For the text-containing cell, return its midpoint in (x, y) coordinate format. 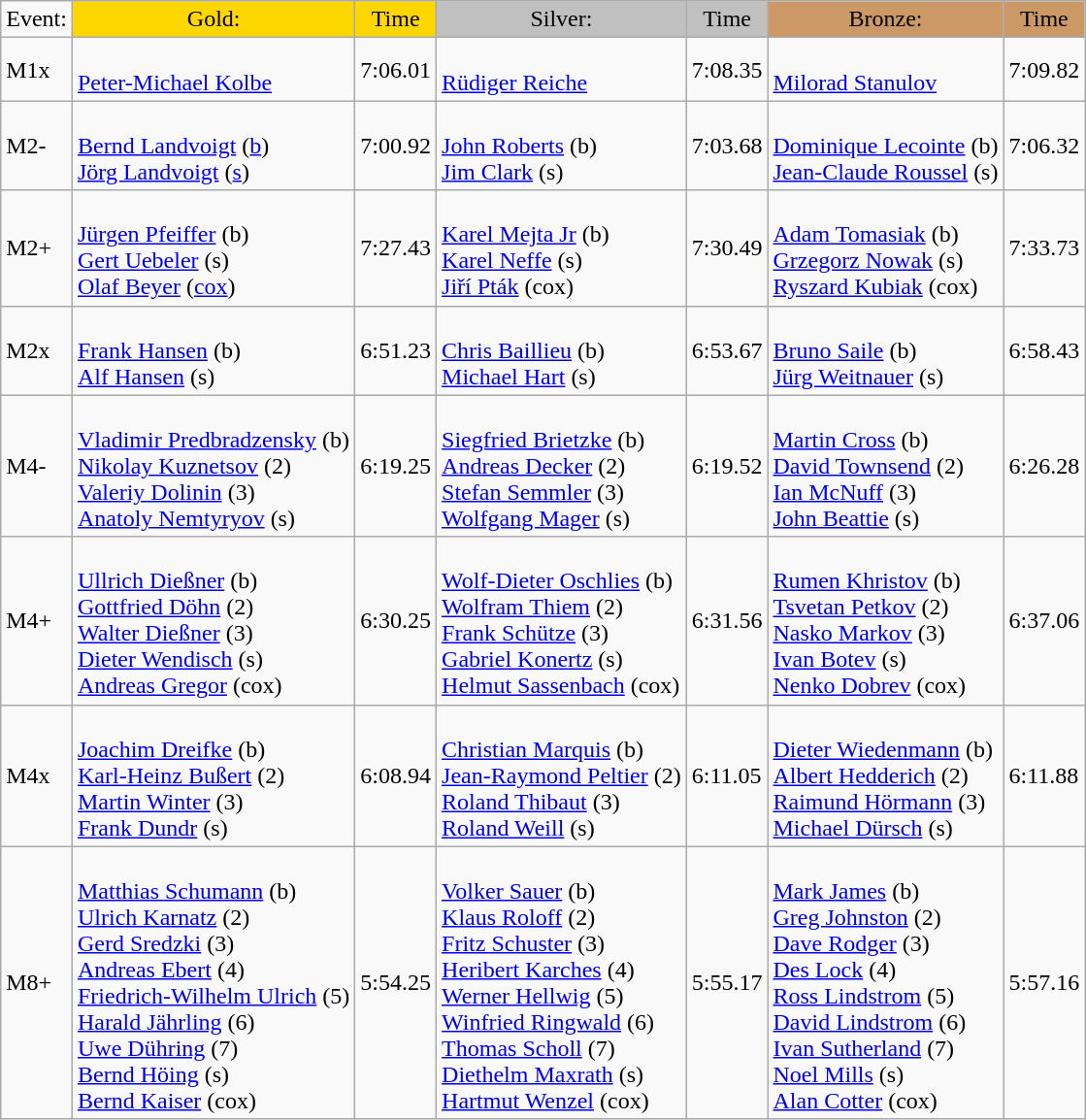
M4x (37, 775)
6:51.23 (396, 350)
Martin Cross (b) David Townsend (2) Ian McNuff (3) John Beattie (s) (885, 466)
Milorad Stanulov (885, 70)
6:53.67 (727, 350)
M1x (37, 70)
Siegfried Brietzke (b) Andreas Decker (2) Stefan Semmler (3) Wolfgang Mager (s) (562, 466)
6:31.56 (727, 621)
Dominique Lecointe (b) Jean-Claude Roussel (s) (885, 146)
7:27.43 (396, 248)
7:03.68 (727, 146)
Joachim Dreifke (b) Karl-Heinz Bußert (2) Martin Winter (3) Frank Dundr (s) (214, 775)
7:00.92 (396, 146)
Karel Mejta Jr (b) Karel Neffe (s) Jiří Pták (cox) (562, 248)
6:30.25 (396, 621)
Dieter Wiedenmann (b) Albert Hedderich (2) Raimund Hörmann (3) Michael Dürsch (s) (885, 775)
John Roberts (b) Jim Clark (s) (562, 146)
7:09.82 (1044, 70)
5:54.25 (396, 982)
Event: (37, 19)
6:11.88 (1044, 775)
6:37.06 (1044, 621)
Ullrich Dießner (b) Gottfried Döhn (2) Walter Dießner (3) Dieter Wendisch (s) Andreas Gregor (cox) (214, 621)
Bronze: (885, 19)
6:26.28 (1044, 466)
Jürgen Pfeiffer (b) Gert Uebeler (s) Olaf Beyer (cox) (214, 248)
Vladimir Predbradzensky (b) Nikolay Kuznetsov (2) Valeriy Dolinin (3) Anatoly Nemtyryov (s) (214, 466)
Rüdiger Reiche (562, 70)
Silver: (562, 19)
6:58.43 (1044, 350)
5:57.16 (1044, 982)
Bernd Landvoigt (b) Jörg Landvoigt (s) (214, 146)
6:11.05 (727, 775)
7:06.32 (1044, 146)
M8+ (37, 982)
6:19.52 (727, 466)
M2x (37, 350)
Gold: (214, 19)
Wolf-Dieter Oschlies (b) Wolfram Thiem (2) Frank Schütze (3)Gabriel Konertz (s)Helmut Sassenbach (cox) (562, 621)
Frank Hansen (b) Alf Hansen (s) (214, 350)
7:06.01 (396, 70)
Bruno Saile (b) Jürg Weitnauer (s) (885, 350)
Peter-Michael Kolbe (214, 70)
5:55.17 (727, 982)
Rumen Khristov (b) Tsvetan Petkov (2) Nasko Markov (3) Ivan Botev (s) Nenko Dobrev (cox) (885, 621)
7:08.35 (727, 70)
Chris Baillieu (b) Michael Hart (s) (562, 350)
6:08.94 (396, 775)
Adam Tomasiak (b) Grzegorz Nowak (s) Ryszard Kubiak (cox) (885, 248)
Christian Marquis (b) Jean-Raymond Peltier (2) Roland Thibaut (3) Roland Weill (s) (562, 775)
6:19.25 (396, 466)
M4- (37, 466)
M2- (37, 146)
M4+ (37, 621)
7:30.49 (727, 248)
7:33.73 (1044, 248)
M2+ (37, 248)
